Scan for the cell matching the given text and deliver its [x, y] coordinate at center. 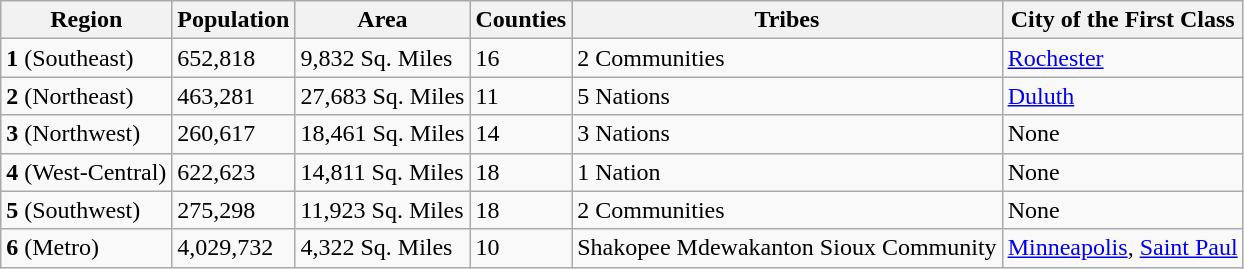
463,281 [234, 96]
3 Nations [787, 134]
11,923 Sq. Miles [382, 210]
Counties [521, 20]
1 Nation [787, 172]
14,811 Sq. Miles [382, 172]
18,461 Sq. Miles [382, 134]
Region [86, 20]
4,029,732 [234, 248]
Population [234, 20]
City of the First Class [1122, 20]
3 (Northwest) [86, 134]
14 [521, 134]
Tribes [787, 20]
Shakopee Mdewakanton Sioux Community [787, 248]
11 [521, 96]
260,617 [234, 134]
Area [382, 20]
1 (Southeast) [86, 58]
10 [521, 248]
5 (Southwest) [86, 210]
27,683 Sq. Miles [382, 96]
Minneapolis, Saint Paul [1122, 248]
9,832 Sq. Miles [382, 58]
16 [521, 58]
622,623 [234, 172]
2 (Northeast) [86, 96]
Rochester [1122, 58]
6 (Metro) [86, 248]
4 (West-Central) [86, 172]
275,298 [234, 210]
652,818 [234, 58]
Duluth [1122, 96]
5 Nations [787, 96]
4,322 Sq. Miles [382, 248]
